Return the [X, Y] coordinate for the center point of the cell that contains the specified text.  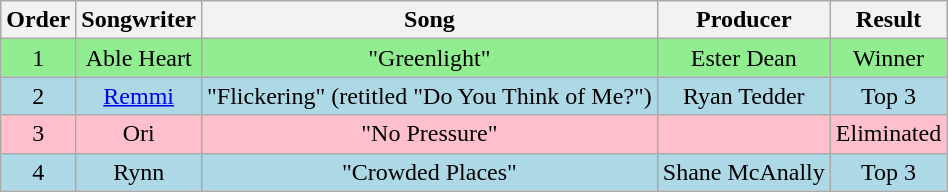
Song [430, 20]
"Flickering" (retitled "Do You Think of Me?") [430, 96]
3 [38, 134]
2 [38, 96]
4 [38, 172]
Shane McAnally [744, 172]
Ryan Tedder [744, 96]
"No Pressure" [430, 134]
Eliminated [888, 134]
Ester Dean [744, 58]
1 [38, 58]
Producer [744, 20]
"Greenlight" [430, 58]
Able Heart [139, 58]
Remmi [139, 96]
Rynn [139, 172]
Songwriter [139, 20]
Winner [888, 58]
Ori [139, 134]
Result [888, 20]
Order [38, 20]
"Crowded Places" [430, 172]
